Provide the [X, Y] coordinate of the cell's center where the given text is located.  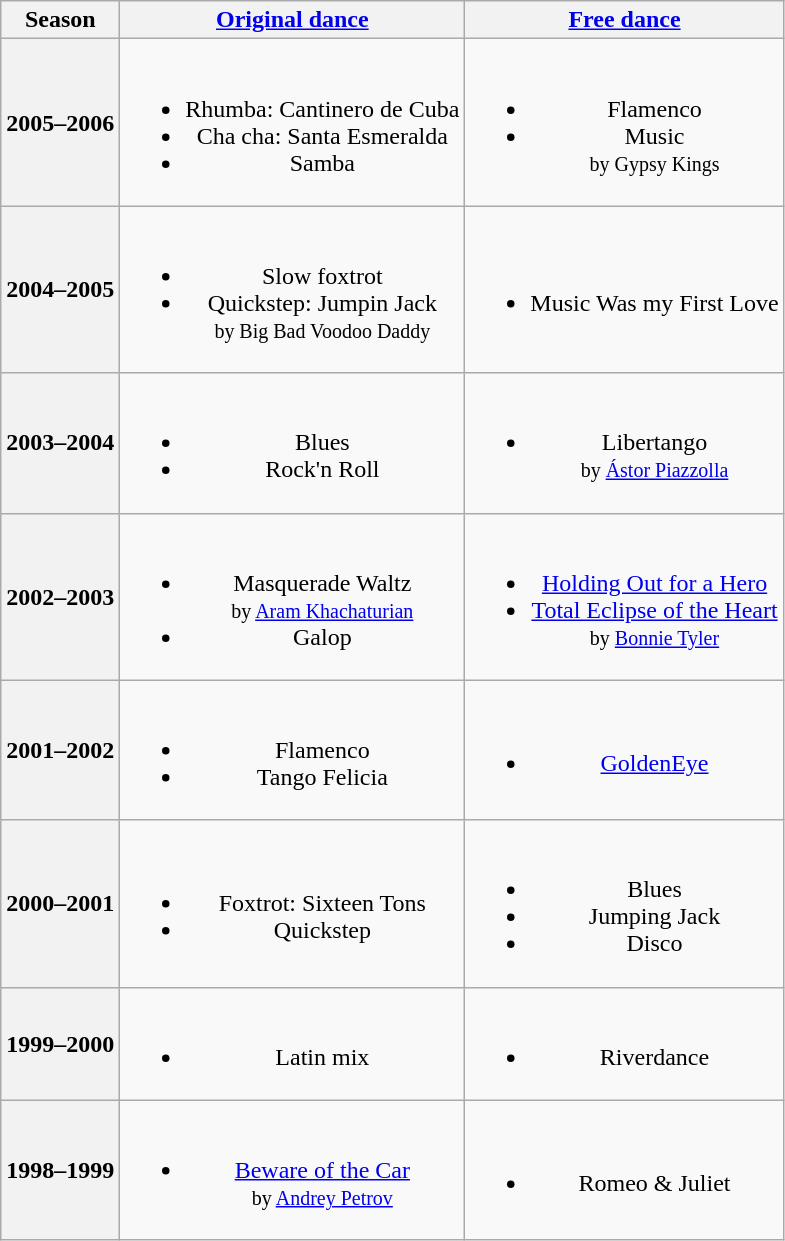
2002–2003 [60, 596]
Slow foxtrotQuickstep: Jumpin Jack by Big Bad Voodoo Daddy [292, 290]
FlamencoTango Felicia [292, 750]
2004–2005 [60, 290]
Libertango by Ástor Piazzolla [624, 443]
Holding Out for a HeroTotal Eclipse of the Heart by Bonnie Tyler [624, 596]
FlamencoMusic by Gypsy Kings [624, 122]
2005–2006 [60, 122]
Season [60, 20]
BluesJumping JackDisco [624, 904]
2003–2004 [60, 443]
1998–1999 [60, 1170]
Free dance [624, 20]
Music Was my First Love [624, 290]
1999–2000 [60, 1044]
Masquerade Waltz by Aram Khachaturian Galop [292, 596]
Foxtrot: Sixteen TonsQuickstep [292, 904]
Riverdance [624, 1044]
GoldenEye [624, 750]
Romeo & Juliet [624, 1170]
Latin mix [292, 1044]
BluesRock'n Roll [292, 443]
Original dance [292, 20]
2001–2002 [60, 750]
2000–2001 [60, 904]
Rhumba: Cantinero de CubaCha cha: Santa EsmeraldaSamba [292, 122]
Beware of the Car by Andrey Petrov [292, 1170]
